Scan for the cell matching the given text and deliver its [x, y] coordinate at center. 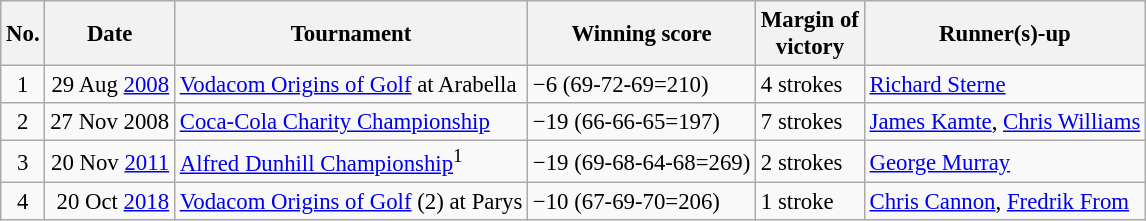
−19 (66-66-65=197) [642, 122]
James Kamte, Chris Williams [1004, 122]
Chris Cannon, Fredrik From [1004, 202]
20 Oct 2018 [110, 202]
7 strokes [810, 122]
Richard Sterne [1004, 85]
George Murray [1004, 162]
Alfred Dunhill Championship1 [350, 162]
Date [110, 34]
29 Aug 2008 [110, 85]
1 stroke [810, 202]
Coca-Cola Charity Championship [350, 122]
4 [23, 202]
Vodacom Origins of Golf (2) at Parys [350, 202]
20 Nov 2011 [110, 162]
1 [23, 85]
Vodacom Origins of Golf at Arabella [350, 85]
Margin ofvictory [810, 34]
2 strokes [810, 162]
−10 (67-69-70=206) [642, 202]
Winning score [642, 34]
−6 (69-72-69=210) [642, 85]
3 [23, 162]
Runner(s)-up [1004, 34]
2 [23, 122]
No. [23, 34]
Tournament [350, 34]
4 strokes [810, 85]
−19 (69-68-64-68=269) [642, 162]
27 Nov 2008 [110, 122]
